Extract the [X, Y] coordinate from the center of the cell holding the provided text.  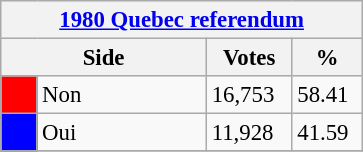
Votes [249, 58]
Side [104, 58]
41.59 [328, 133]
Oui [122, 133]
% [328, 58]
58.41 [328, 95]
16,753 [249, 95]
Non [122, 95]
11,928 [249, 133]
1980 Quebec referendum [182, 20]
